Identify which cell holds the provided text, then report its (X, Y) central coordinate. 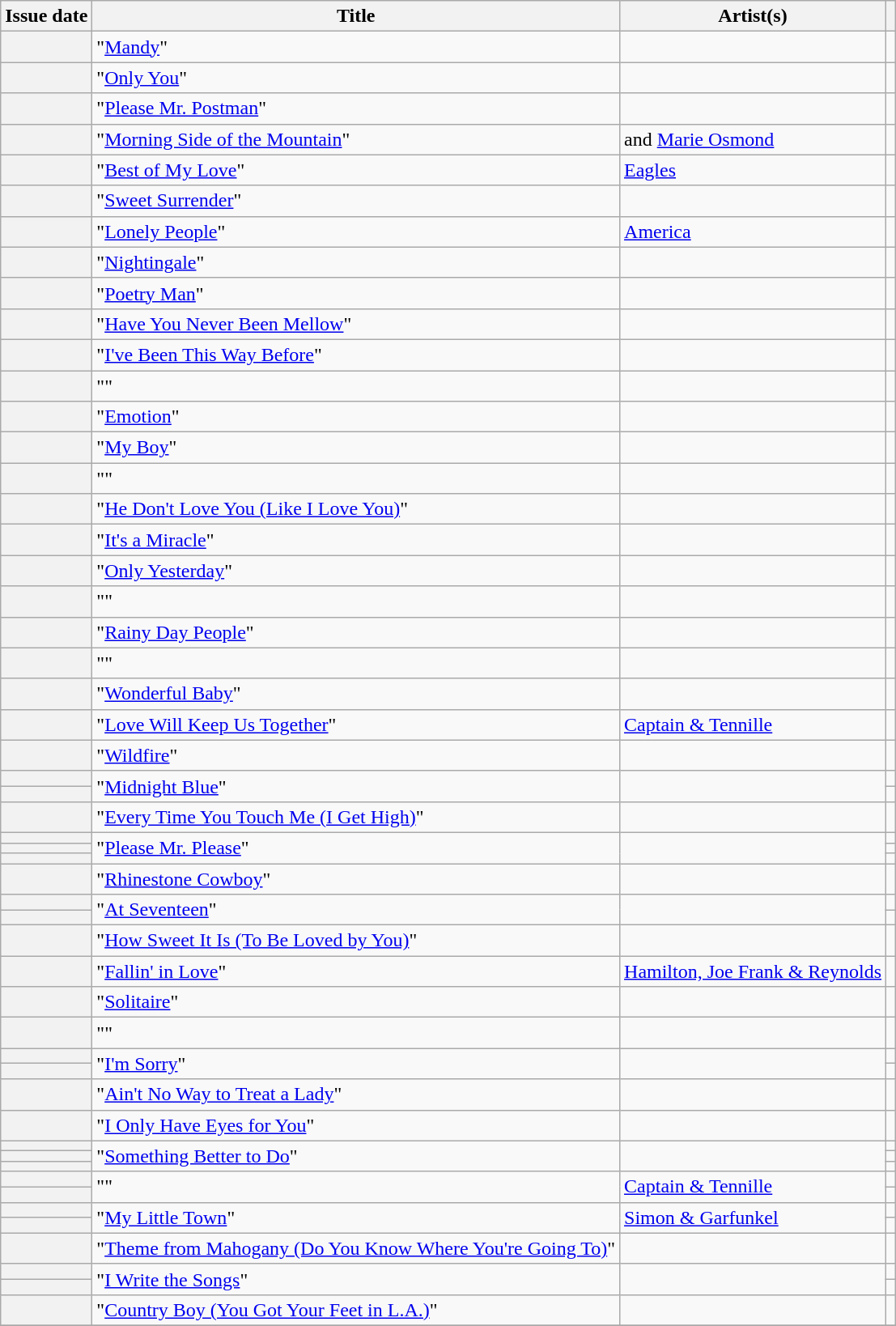
"My Little Town" (356, 1218)
"I'm Sorry" (356, 1064)
"It's a Miracle" (356, 540)
"Love Will Keep Us Together" (356, 725)
"My Boy" (356, 448)
"Wonderful Baby" (356, 694)
"Ain't No Way to Treat a Lady" (356, 1094)
"I've Been This Way Before" (356, 355)
"Solitaire" (356, 1002)
Title (356, 16)
"Midnight Blue" (356, 786)
"Rhinestone Cowboy" (356, 878)
"He Don't Love You (Like I Love You)" (356, 509)
"I Only Have Eyes for You" (356, 1125)
"Country Boy (You Got Your Feet in L.A.)" (356, 1310)
Artist(s) (753, 16)
"Something Better to Do" (356, 1156)
"How Sweet It Is (To Be Loved by You)" (356, 941)
"Every Time You Touch Me (I Get High)" (356, 817)
Eagles (753, 170)
"Only Yesterday" (356, 571)
"Please Mr. Postman" (356, 108)
"Theme from Mahogany (Do You Know Where You're Going To)" (356, 1248)
"Poetry Man" (356, 293)
"Emotion" (356, 417)
"Sweet Surrender" (356, 201)
and Marie Osmond (753, 139)
"I Write the Songs" (356, 1279)
"Only You" (356, 78)
"Have You Never Been Mellow" (356, 324)
"At Seventeen" (356, 910)
Hamilton, Joe Frank & Reynolds (753, 971)
"Rainy Day People" (356, 632)
"Lonely People" (356, 232)
Issue date (47, 16)
America (753, 232)
"Morning Side of the Mountain" (356, 139)
"Mandy" (356, 47)
"Wildfire" (356, 755)
Simon & Garfunkel (753, 1218)
"Please Mr. Please" (356, 848)
"Fallin' in Love" (356, 971)
"Nightingale" (356, 262)
"Best of My Love" (356, 170)
